Provide the [x, y] coordinate of the cell's center where the given text is located.  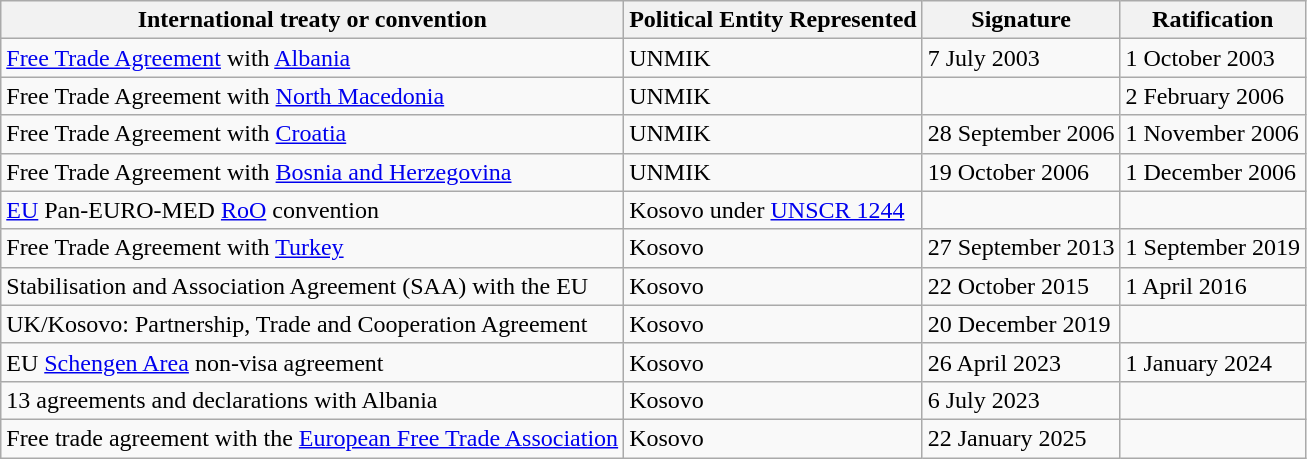
26 April 2023 [1021, 362]
1 January 2024 [1213, 362]
Signature [1021, 20]
1 April 2016 [1213, 286]
1 September 2019 [1213, 248]
Free trade agreement with the European Free Trade Association [312, 438]
Free Trade Agreement with North Macedonia [312, 96]
27 September 2013 [1021, 248]
1 October 2003 [1213, 58]
Political Entity Represented [774, 20]
Ratification [1213, 20]
13 agreements and declarations with Albania [312, 400]
22 October 2015 [1021, 286]
28 September 2006 [1021, 134]
EU Pan-EURO-MED RoO convention [312, 210]
Stabilisation and Association Agreement (SAA) with the EU [312, 286]
1 December 2006 [1213, 172]
20 December 2019 [1021, 324]
6 July 2023 [1021, 400]
EU Schengen Area non-visa agreement [312, 362]
22 January 2025 [1021, 438]
Free Trade Agreement with Albania [312, 58]
International treaty or convention [312, 20]
1 November 2006 [1213, 134]
Free Trade Agreement with Turkey [312, 248]
Kosovo under UNSCR 1244 [774, 210]
7 July 2003 [1021, 58]
UK/Kosovo: Partnership, Trade and Cooperation Agreement [312, 324]
19 October 2006 [1021, 172]
Free Trade Agreement with Croatia [312, 134]
Free Trade Agreement with Bosnia and Herzegovina [312, 172]
2 February 2006 [1213, 96]
